Search for the cell housing the specified text and yield its (x, y) center coordinate. 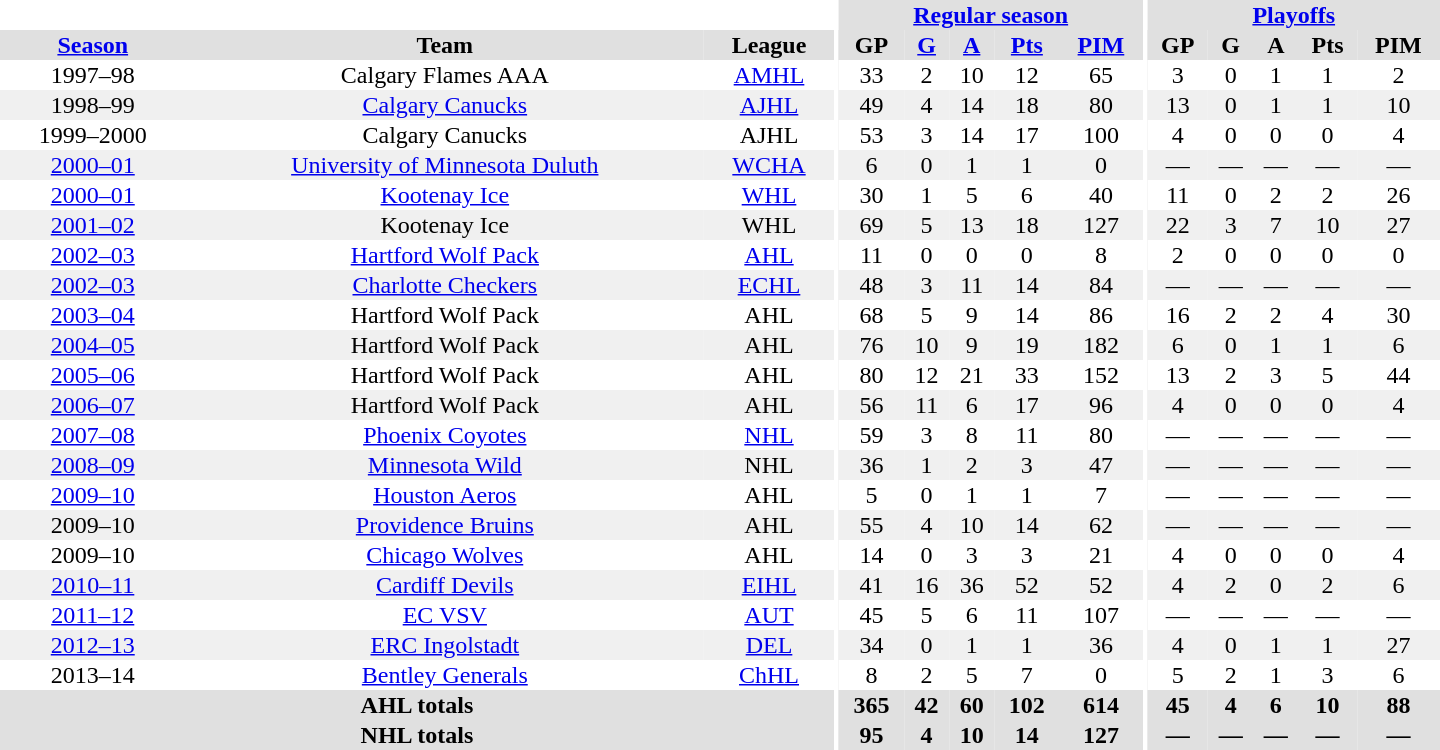
1997–98 (93, 75)
19 (1026, 345)
41 (872, 585)
365 (872, 705)
56 (872, 405)
EIHL (769, 585)
2011–12 (93, 615)
Houston Aeros (446, 495)
614 (1100, 705)
59 (872, 435)
100 (1100, 135)
88 (1398, 705)
Charlotte Checkers (446, 285)
1998–99 (93, 105)
34 (872, 645)
2004–05 (93, 345)
152 (1100, 375)
62 (1100, 525)
69 (872, 225)
68 (872, 315)
2001–02 (93, 225)
Team (446, 45)
Playoffs (1294, 15)
AHL totals (417, 705)
University of Minnesota Duluth (446, 165)
2012–13 (93, 645)
WCHA (769, 165)
49 (872, 105)
76 (872, 345)
96 (1100, 405)
Phoenix Coyotes (446, 435)
40 (1100, 195)
86 (1100, 315)
Season (93, 45)
ECHL (769, 285)
NHL totals (417, 735)
42 (926, 705)
2003–04 (93, 315)
2007–08 (93, 435)
AUT (769, 615)
107 (1100, 615)
Regular season (991, 15)
2013–14 (93, 675)
Providence Bruins (446, 525)
League (769, 45)
EC VSV (446, 615)
1999–2000 (93, 135)
22 (1178, 225)
2010–11 (93, 585)
60 (972, 705)
44 (1398, 375)
48 (872, 285)
ChHL (769, 675)
Chicago Wolves (446, 555)
2005–06 (93, 375)
2006–07 (93, 405)
Bentley Generals (446, 675)
ERC Ingolstadt (446, 645)
Cardiff Devils (446, 585)
65 (1100, 75)
Calgary Flames AAA (446, 75)
102 (1026, 705)
Minnesota Wild (446, 465)
DEL (769, 645)
84 (1100, 285)
47 (1100, 465)
26 (1398, 195)
95 (872, 735)
AMHL (769, 75)
53 (872, 135)
182 (1100, 345)
55 (872, 525)
2008–09 (93, 465)
